From the cell containing the given text, extract its center point as (X, Y) coordinate. 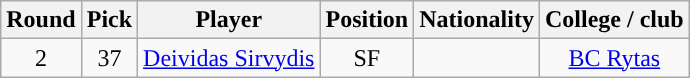
Pick (109, 20)
Round (41, 20)
College / club (614, 20)
Position (367, 20)
BC Rytas (614, 58)
Player (229, 20)
Deividas Sirvydis (229, 58)
2 (41, 58)
SF (367, 58)
37 (109, 58)
Nationality (477, 20)
